Return (x, y) of the center of cell containing provided text 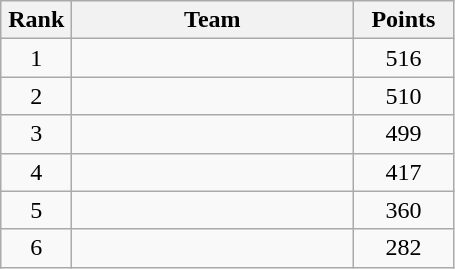
1 (36, 58)
5 (36, 210)
2 (36, 96)
Team (212, 20)
282 (404, 248)
510 (404, 96)
Rank (36, 20)
499 (404, 134)
360 (404, 210)
3 (36, 134)
4 (36, 172)
516 (404, 58)
6 (36, 248)
417 (404, 172)
Points (404, 20)
